Return the [X, Y] coordinate for the center point of the cell that contains the specified text.  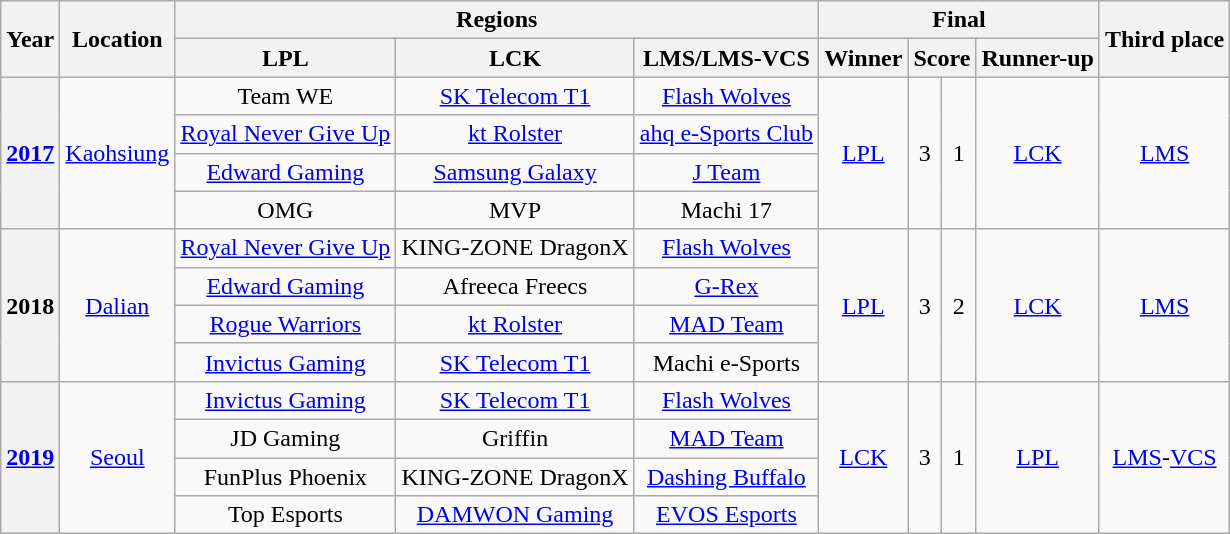
Year [30, 39]
G-Rex [726, 286]
Kaohsiung [118, 153]
FunPlus Phoenix [286, 477]
EVOS Esports [726, 515]
DAMWON Gaming [515, 515]
LMS-VCS [1164, 457]
JD Gaming [286, 438]
Griffin [515, 438]
2019 [30, 457]
Rogue Warriors [286, 324]
Machi 17 [726, 210]
Samsung Galaxy [515, 172]
2 [959, 305]
Location [118, 39]
Team WE [286, 96]
Regions [497, 20]
Top Esports [286, 515]
Afreeca Freecs [515, 286]
Winner [864, 58]
Runner-up [1038, 58]
Final [960, 20]
Third place [1164, 39]
2017 [30, 153]
Machi e-Sports [726, 362]
Seoul [118, 457]
Score [942, 58]
ahq e-Sports Club [726, 134]
MVP [515, 210]
2018 [30, 305]
LMS/LMS-VCS [726, 58]
J Team [726, 172]
Dalian [118, 305]
OMG [286, 210]
Dashing Buffalo [726, 477]
